Determine the (X, Y) coordinate at the center of the cell enclosing the given text.  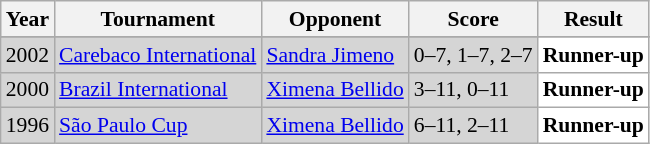
Brazil International (158, 90)
6–11, 2–11 (474, 126)
São Paulo Cup (158, 126)
Result (594, 19)
Tournament (158, 19)
2002 (28, 55)
0–7, 1–7, 2–7 (474, 55)
2000 (28, 90)
Opponent (334, 19)
Carebaco International (158, 55)
Sandra Jimeno (334, 55)
Year (28, 19)
3–11, 0–11 (474, 90)
Score (474, 19)
1996 (28, 126)
